Pinpoint the cell where the given text exists, returning its (x, y) midpoint coordinate. 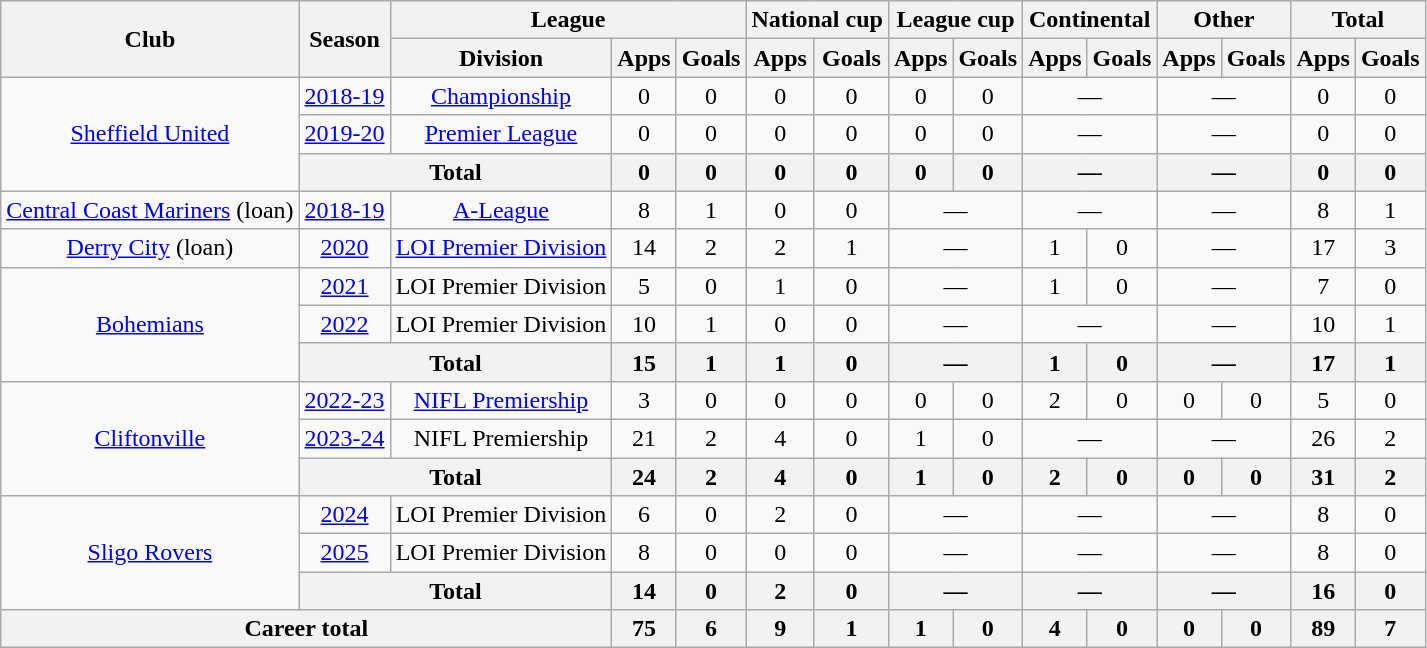
Premier League (501, 134)
75 (644, 629)
Continental (1090, 20)
National cup (817, 20)
Cliftonville (150, 438)
League cup (955, 20)
31 (1323, 477)
16 (1323, 591)
Club (150, 39)
Derry City (loan) (150, 248)
Sligo Rovers (150, 553)
Season (344, 39)
2025 (344, 553)
2022 (344, 324)
2023-24 (344, 438)
2021 (344, 286)
Division (501, 58)
2019-20 (344, 134)
2022-23 (344, 400)
26 (1323, 438)
A-League (501, 210)
24 (644, 477)
Championship (501, 96)
League (568, 20)
Other (1224, 20)
2020 (344, 248)
Bohemians (150, 324)
21 (644, 438)
Sheffield United (150, 134)
9 (780, 629)
Central Coast Mariners (loan) (150, 210)
Career total (306, 629)
15 (644, 362)
2024 (344, 515)
89 (1323, 629)
